Capture the cell that displays the provided text and extract its [x, y] central coordinate. 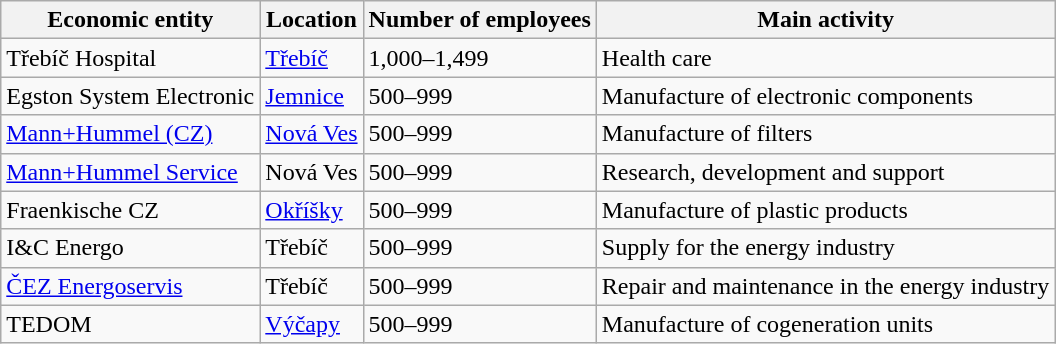
Třebíč Hospital [130, 58]
Výčapy [312, 324]
Health care [825, 58]
Egston System Electronic [130, 96]
Repair and maintenance in the energy industry [825, 286]
Mann+Hummel (CZ) [130, 134]
Manufacture of electronic components [825, 96]
TEDOM [130, 324]
Manufacture of filters [825, 134]
Supply for the energy industry [825, 248]
Number of employees [480, 20]
Research, development and support [825, 172]
Fraenkische CZ [130, 210]
Okříšky [312, 210]
Manufacture of cogeneration units [825, 324]
Jemnice [312, 96]
Location [312, 20]
Main activity [825, 20]
1,000–1,499 [480, 58]
Mann+Hummel Service [130, 172]
Economic entity [130, 20]
ČEZ Energoservis [130, 286]
Manufacture of plastic products [825, 210]
I&C Energo [130, 248]
